Identify which cell holds the provided text, then report its (x, y) central coordinate. 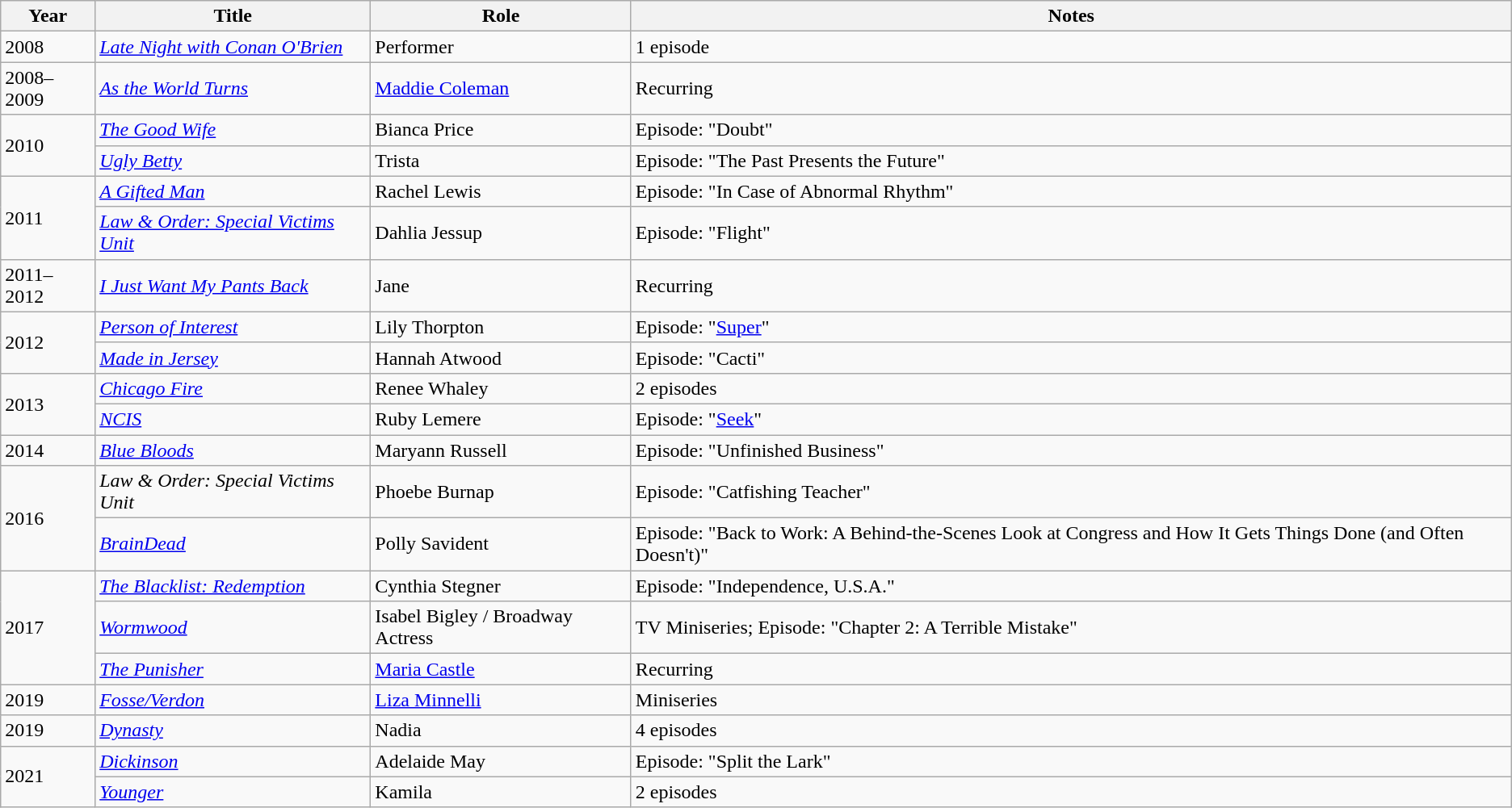
Episode: "Unfinished Business" (1071, 450)
Nadia (501, 731)
2011 (48, 218)
Dynasty (233, 731)
Episode: "The Past Presents the Future" (1071, 161)
Ruby Lemere (501, 419)
Lily Thorpton (501, 327)
Wormwood (233, 628)
Episode: "Cacti" (1071, 358)
Liza Minnelli (501, 700)
Maryann Russell (501, 450)
2011–2012 (48, 286)
Episode: "Flight" (1071, 232)
2008–2009 (48, 89)
Cynthia Stegner (501, 586)
2012 (48, 342)
2013 (48, 404)
Blue Bloods (233, 450)
Person of Interest (233, 327)
Maddie Coleman (501, 89)
Jane (501, 286)
Chicago Fire (233, 388)
BrainDead (233, 544)
2010 (48, 145)
Dahlia Jessup (501, 232)
Rachel Lewis (501, 191)
Dickinson (233, 761)
Role (501, 16)
Phoebe Burnap (501, 492)
Episode: "Independence, U.S.A." (1071, 586)
TV Miniseries; Episode: "Chapter 2: A Terrible Mistake" (1071, 628)
Episode: "Split the Lark" (1071, 761)
Bianca Price (501, 130)
4 episodes (1071, 731)
I Just Want My Pants Back (233, 286)
Polly Savident (501, 544)
Late Night with Conan O'Brien (233, 47)
The Punisher (233, 669)
2016 (48, 518)
Miniseries (1071, 700)
Maria Castle (501, 669)
Kamila (501, 792)
Notes (1071, 16)
2008 (48, 47)
As the World Turns (233, 89)
Renee Whaley (501, 388)
Made in Jersey (233, 358)
Isabel Bigley / Broadway Actress (501, 628)
Episode: "Super" (1071, 327)
Episode: "Seek" (1071, 419)
1 episode (1071, 47)
A Gifted Man (233, 191)
Episode: "In Case of Abnormal Rhythm" (1071, 191)
Episode: "Doubt" (1071, 130)
The Good Wife (233, 130)
2014 (48, 450)
Fosse/Verdon (233, 700)
Episode: "Back to Work: A Behind-the-Scenes Look at Congress and How It Gets Things Done (and Often Doesn't)" (1071, 544)
NCIS (233, 419)
Performer (501, 47)
2017 (48, 628)
The Blacklist: Redemption (233, 586)
Younger (233, 792)
2021 (48, 777)
Ugly Betty (233, 161)
Episode: "Catfishing Teacher" (1071, 492)
Hannah Atwood (501, 358)
Trista (501, 161)
Year (48, 16)
Adelaide May (501, 761)
Title (233, 16)
